Return (X, Y) of the center of cell containing provided text 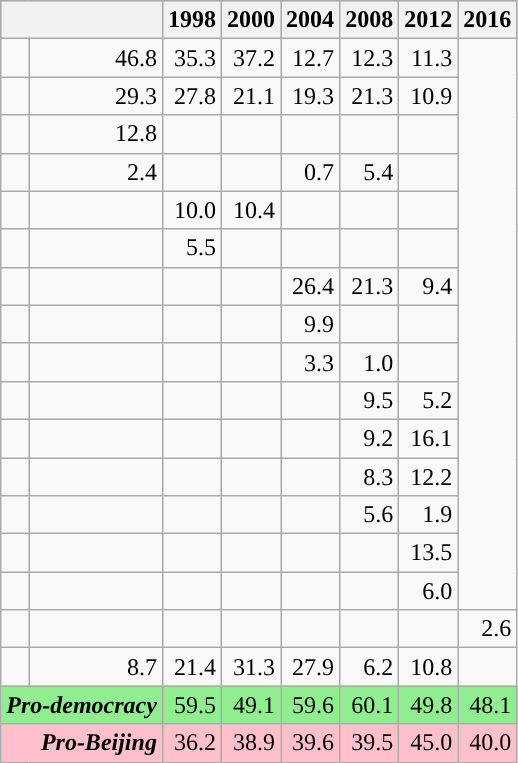
35.3 (192, 58)
8.3 (370, 477)
31.3 (250, 667)
37.2 (250, 58)
45.0 (428, 743)
Pro-Beijing (82, 743)
2000 (250, 20)
12.7 (310, 58)
1.9 (428, 515)
1.0 (370, 362)
5.6 (370, 515)
12.2 (428, 477)
49.8 (428, 705)
10.9 (428, 96)
19.3 (310, 96)
9.4 (428, 286)
59.6 (310, 705)
1998 (192, 20)
40.0 (488, 743)
29.3 (96, 96)
10.8 (428, 667)
6.0 (428, 591)
10.4 (250, 210)
38.9 (250, 743)
3.3 (310, 362)
2.6 (488, 629)
8.7 (96, 667)
11.3 (428, 58)
2004 (310, 20)
6.2 (370, 667)
2008 (370, 20)
21.4 (192, 667)
49.1 (250, 705)
9.9 (310, 324)
2012 (428, 20)
26.4 (310, 286)
9.5 (370, 400)
12.3 (370, 58)
39.5 (370, 743)
59.5 (192, 705)
10.0 (192, 210)
21.1 (250, 96)
5.5 (192, 248)
5.2 (428, 400)
Pro-democracy (82, 705)
2016 (488, 20)
48.1 (488, 705)
46.8 (96, 58)
27.9 (310, 667)
2.4 (96, 172)
13.5 (428, 553)
27.8 (192, 96)
0.7 (310, 172)
9.2 (370, 438)
36.2 (192, 743)
5.4 (370, 172)
16.1 (428, 438)
12.8 (96, 134)
60.1 (370, 705)
39.6 (310, 743)
